Locate the cell with the specified text and output its [X, Y] center coordinate. 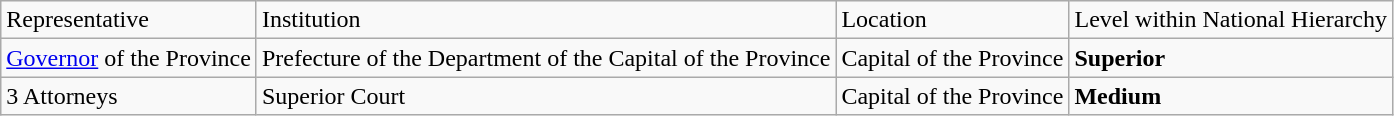
Institution [546, 20]
Prefecture of the Department of the Capital of the Province [546, 58]
Representative [129, 20]
Superior Court [546, 96]
Location [952, 20]
3 Attorneys [129, 96]
Superior [1231, 58]
Medium [1231, 96]
Governor of the Province [129, 58]
Level within National Hierarchy [1231, 20]
